Locate the cell with the specified text and output its [x, y] center coordinate. 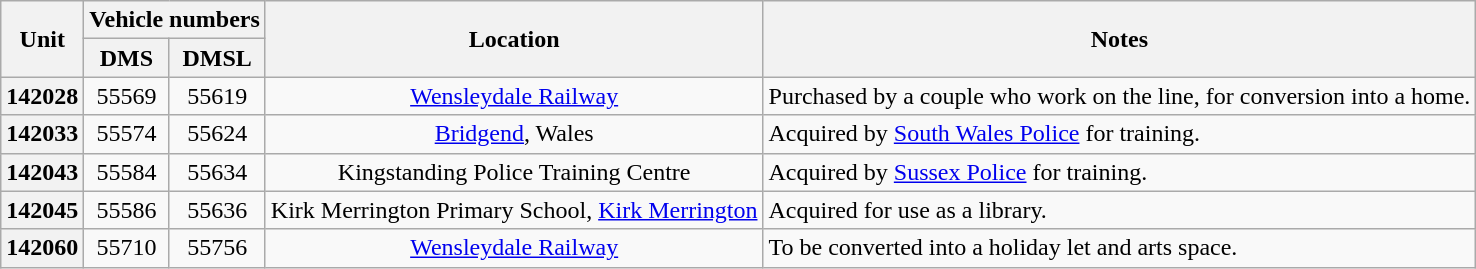
142028 [42, 96]
55584 [126, 172]
142045 [42, 210]
55574 [126, 134]
55586 [126, 210]
DMS [126, 58]
Purchased by a couple who work on the line, for conversion into a home. [1120, 96]
Acquired for use as a library. [1120, 210]
Acquired by Sussex Police for training. [1120, 172]
55636 [217, 210]
Location [514, 39]
Bridgend, Wales [514, 134]
55710 [126, 248]
55569 [126, 96]
DMSL [217, 58]
To be converted into a holiday let and arts space. [1120, 248]
Kirk Merrington Primary School, Kirk Merrington [514, 210]
55619 [217, 96]
142033 [42, 134]
Kingstanding Police Training Centre [514, 172]
Vehicle numbers [175, 20]
55634 [217, 172]
Acquired by South Wales Police for training. [1120, 134]
142043 [42, 172]
142060 [42, 248]
Notes [1120, 39]
Unit [42, 39]
55624 [217, 134]
55756 [217, 248]
